Find where the given text appears and provide that cell's center as (X, Y) coordinate. 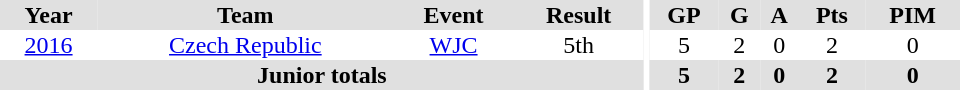
G (740, 15)
Pts (832, 15)
Year (48, 15)
Event (454, 15)
5th (579, 45)
Junior totals (322, 75)
Team (245, 15)
A (780, 15)
PIM (912, 15)
2016 (48, 45)
Result (579, 15)
WJC (454, 45)
Czech Republic (245, 45)
GP (684, 15)
